Return [x, y] of the center of cell containing provided text 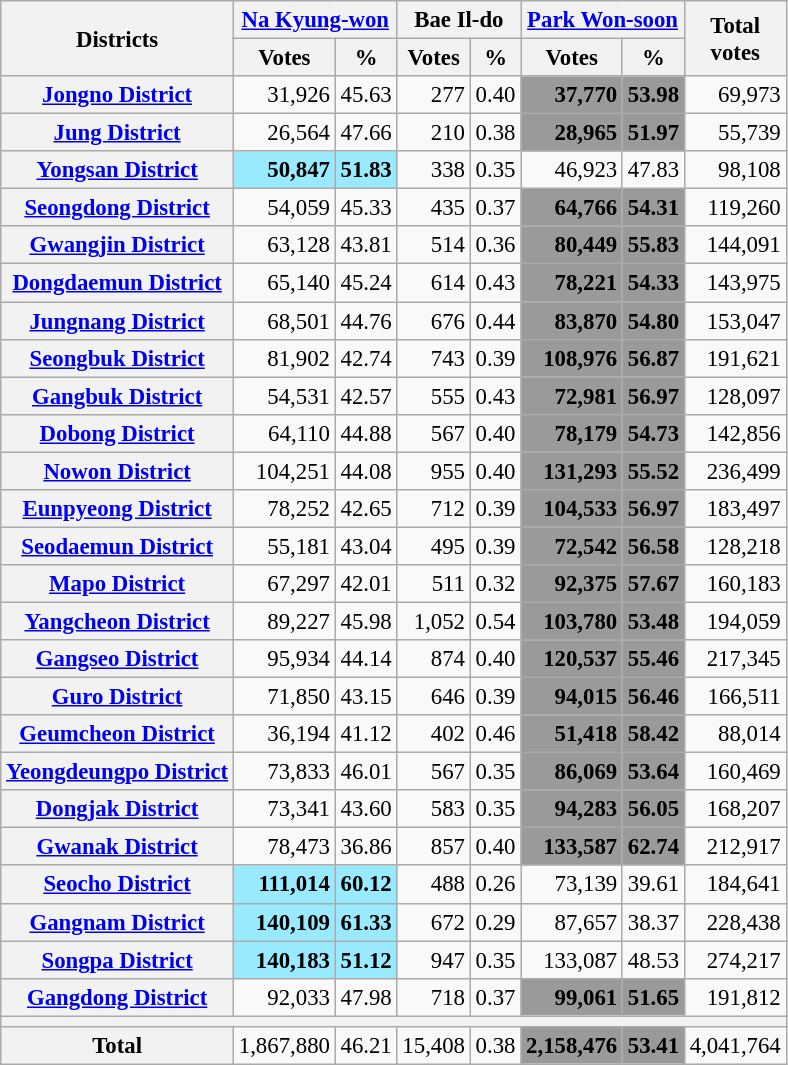
86,069 [572, 772]
743 [434, 358]
54.73 [653, 433]
56.87 [653, 358]
0.29 [495, 922]
92,375 [572, 584]
92,033 [284, 997]
46.21 [366, 1046]
194,059 [735, 621]
98,108 [735, 170]
47.66 [366, 133]
64,766 [572, 208]
36.86 [366, 847]
Gangnam District [118, 922]
160,183 [735, 584]
15,408 [434, 1046]
140,109 [284, 922]
31,926 [284, 95]
68,501 [284, 321]
718 [434, 997]
191,621 [735, 358]
Seodaemun District [118, 546]
78,179 [572, 433]
Seocho District [118, 885]
64,110 [284, 433]
39.61 [653, 885]
54,059 [284, 208]
495 [434, 546]
46.01 [366, 772]
4,041,764 [735, 1046]
128,097 [735, 396]
160,469 [735, 772]
Yeongdeungpo District [118, 772]
55.83 [653, 245]
65,140 [284, 283]
78,221 [572, 283]
69,973 [735, 95]
55,739 [735, 133]
Park Won-soon [603, 20]
53.98 [653, 95]
120,537 [572, 659]
95,934 [284, 659]
274,217 [735, 960]
44.88 [366, 433]
51.12 [366, 960]
Yongsan District [118, 170]
144,091 [735, 245]
614 [434, 283]
99,061 [572, 997]
2,158,476 [572, 1046]
402 [434, 734]
955 [434, 471]
104,533 [572, 509]
Gangbuk District [118, 396]
Eunpyeong District [118, 509]
80,449 [572, 245]
Gangseo District [118, 659]
0.36 [495, 245]
48.53 [653, 960]
1,867,880 [284, 1046]
28,965 [572, 133]
Songpa District [118, 960]
142,856 [735, 433]
0.26 [495, 885]
108,976 [572, 358]
Na Kyung-won [315, 20]
857 [434, 847]
46,923 [572, 170]
53.48 [653, 621]
26,564 [284, 133]
Yangcheon District [118, 621]
Totalvotes [735, 38]
Gangdong District [118, 997]
Total [118, 1046]
53.64 [653, 772]
50,847 [284, 170]
166,511 [735, 697]
44.08 [366, 471]
874 [434, 659]
0.44 [495, 321]
Gwanak District [118, 847]
947 [434, 960]
646 [434, 697]
Dobong District [118, 433]
42.65 [366, 509]
583 [434, 809]
60.12 [366, 885]
54.33 [653, 283]
Districts [118, 38]
133,587 [572, 847]
511 [434, 584]
47.98 [366, 997]
153,047 [735, 321]
78,252 [284, 509]
111,014 [284, 885]
58.42 [653, 734]
Geumcheon District [118, 734]
88,014 [735, 734]
0.32 [495, 584]
43.04 [366, 546]
61.33 [366, 922]
73,833 [284, 772]
54.80 [653, 321]
488 [434, 885]
Guro District [118, 697]
104,251 [284, 471]
Jungnang District [118, 321]
72,981 [572, 396]
Seongbuk District [118, 358]
51.97 [653, 133]
37,770 [572, 95]
Bae Il-do [459, 20]
0.46 [495, 734]
44.76 [366, 321]
43.81 [366, 245]
Seongdong District [118, 208]
72,542 [572, 546]
128,218 [735, 546]
Nowon District [118, 471]
191,812 [735, 997]
51.65 [653, 997]
44.14 [366, 659]
54.31 [653, 208]
131,293 [572, 471]
103,780 [572, 621]
183,497 [735, 509]
38.37 [653, 922]
Gwangjin District [118, 245]
57.67 [653, 584]
73,139 [572, 885]
168,207 [735, 809]
94,015 [572, 697]
71,850 [284, 697]
Dongdaemun District [118, 283]
140,183 [284, 960]
133,087 [572, 960]
712 [434, 509]
73,341 [284, 809]
45.98 [366, 621]
217,345 [735, 659]
Dongjak District [118, 809]
45.63 [366, 95]
89,227 [284, 621]
435 [434, 208]
236,499 [735, 471]
36,194 [284, 734]
228,438 [735, 922]
Jongno District [118, 95]
51.83 [366, 170]
45.33 [366, 208]
555 [434, 396]
1,052 [434, 621]
42.74 [366, 358]
87,657 [572, 922]
212,917 [735, 847]
43.60 [366, 809]
119,260 [735, 208]
277 [434, 95]
63,128 [284, 245]
94,283 [572, 809]
210 [434, 133]
51,418 [572, 734]
45.24 [366, 283]
43.15 [366, 697]
55.52 [653, 471]
55.46 [653, 659]
47.83 [653, 170]
56.58 [653, 546]
54,531 [284, 396]
143,975 [735, 283]
56.46 [653, 697]
83,870 [572, 321]
184,641 [735, 885]
55,181 [284, 546]
42.57 [366, 396]
53.41 [653, 1046]
672 [434, 922]
Mapo District [118, 584]
62.74 [653, 847]
0.54 [495, 621]
676 [434, 321]
514 [434, 245]
78,473 [284, 847]
67,297 [284, 584]
56.05 [653, 809]
Jung District [118, 133]
338 [434, 170]
81,902 [284, 358]
41.12 [366, 734]
42.01 [366, 584]
